Return the (X, Y) coordinate for the center point of the cell that contains the specified text.  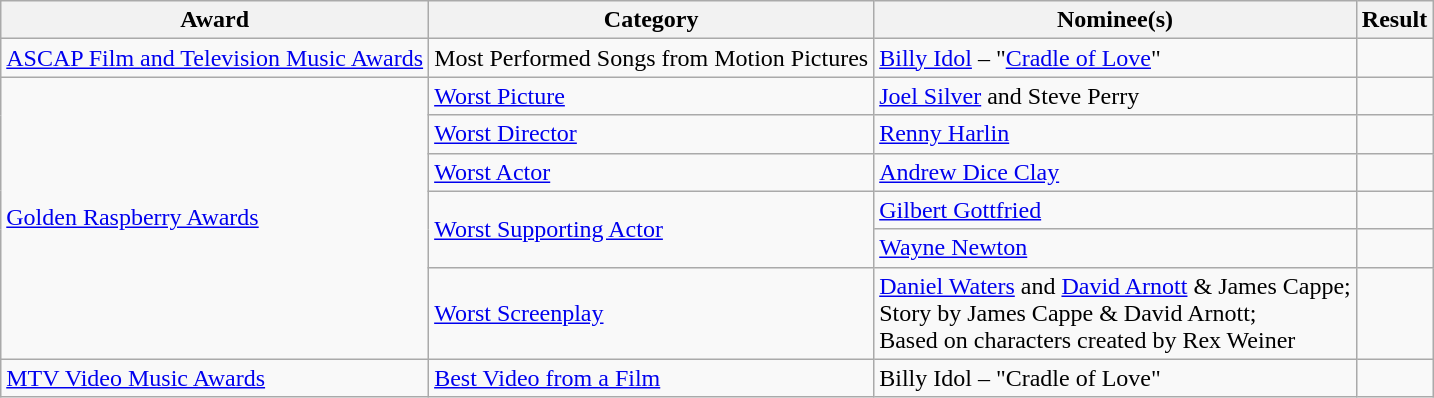
Award (215, 20)
Worst Screenplay (652, 313)
Worst Picture (652, 96)
Gilbert Gottfried (1116, 210)
Nominee(s) (1116, 20)
Renny Harlin (1116, 134)
Result (1394, 20)
ASCAP Film and Television Music Awards (215, 58)
Worst Supporting Actor (652, 229)
Category (652, 20)
Most Performed Songs from Motion Pictures (652, 58)
MTV Video Music Awards (215, 378)
Worst Director (652, 134)
Golden Raspberry Awards (215, 218)
Wayne Newton (1116, 248)
Best Video from a Film (652, 378)
Worst Actor (652, 172)
Andrew Dice Clay (1116, 172)
Daniel Waters and David Arnott & James Cappe; Story by James Cappe & David Arnott; Based on characters created by Rex Weiner (1116, 313)
Joel Silver and Steve Perry (1116, 96)
